Extract the (X, Y) coordinate from the center of the cell holding the provided text.  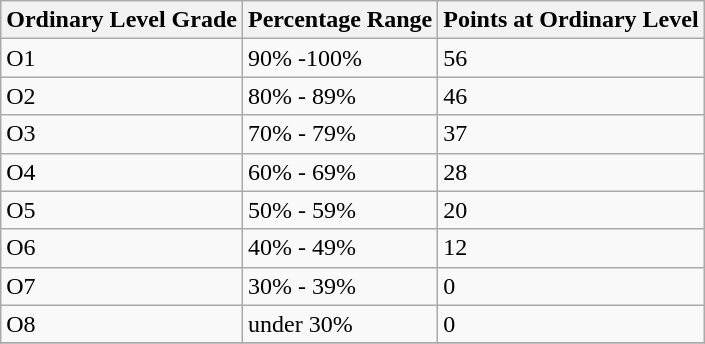
O3 (122, 134)
O6 (122, 248)
56 (571, 58)
90% -100% (340, 58)
O2 (122, 96)
Ordinary Level Grade (122, 20)
70% - 79% (340, 134)
30% - 39% (340, 286)
O7 (122, 286)
O1 (122, 58)
60% - 69% (340, 172)
28 (571, 172)
50% - 59% (340, 210)
O4 (122, 172)
Percentage Range (340, 20)
under 30% (340, 324)
Points at Ordinary Level (571, 20)
O8 (122, 324)
O5 (122, 210)
40% - 49% (340, 248)
12 (571, 248)
80% - 89% (340, 96)
37 (571, 134)
20 (571, 210)
46 (571, 96)
